Capture the cell that displays the provided text and extract its [X, Y] central coordinate. 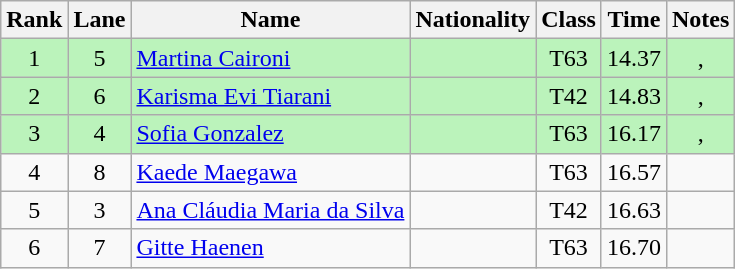
2 [34, 96]
8 [100, 172]
Lane [100, 20]
Martina Caironi [270, 58]
1 [34, 58]
16.17 [634, 134]
Sofia Gonzalez [270, 134]
Gitte Haenen [270, 248]
16.70 [634, 248]
Time [634, 20]
16.57 [634, 172]
14.37 [634, 58]
Notes [700, 20]
Kaede Maegawa [270, 172]
16.63 [634, 210]
Ana Cláudia Maria da Silva [270, 210]
14.83 [634, 96]
7 [100, 248]
Nationality [473, 20]
Class [569, 20]
Rank [34, 20]
Karisma Evi Tiarani [270, 96]
Name [270, 20]
